Search for the cell housing the specified text and yield its (X, Y) center coordinate. 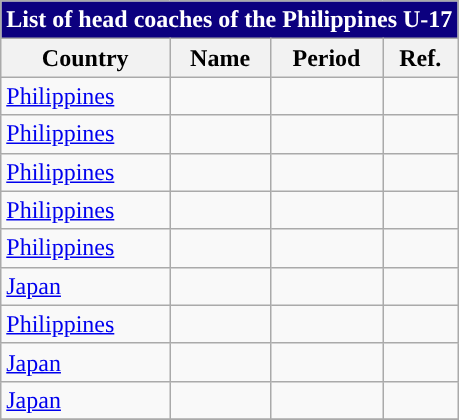
List of head coaches of the Philippines U-17 (230, 20)
Country (86, 58)
Ref. (420, 58)
Name (220, 58)
Period (326, 58)
